For the text-containing cell, return its midpoint in (X, Y) coordinate format. 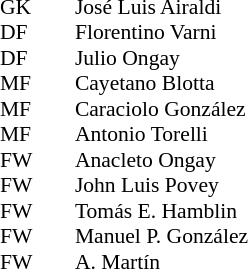
Tomás E. Hamblin (162, 211)
Julio Ongay (162, 58)
Manuel P. González (162, 237)
Caraciolo González (162, 109)
Antonio Torelli (162, 135)
Anacleto Ongay (162, 160)
Cayetano Blotta (162, 83)
Florentino Varni (162, 33)
John Luis Povey (162, 185)
